Extract the [X, Y] coordinate from the center of the cell holding the provided text.  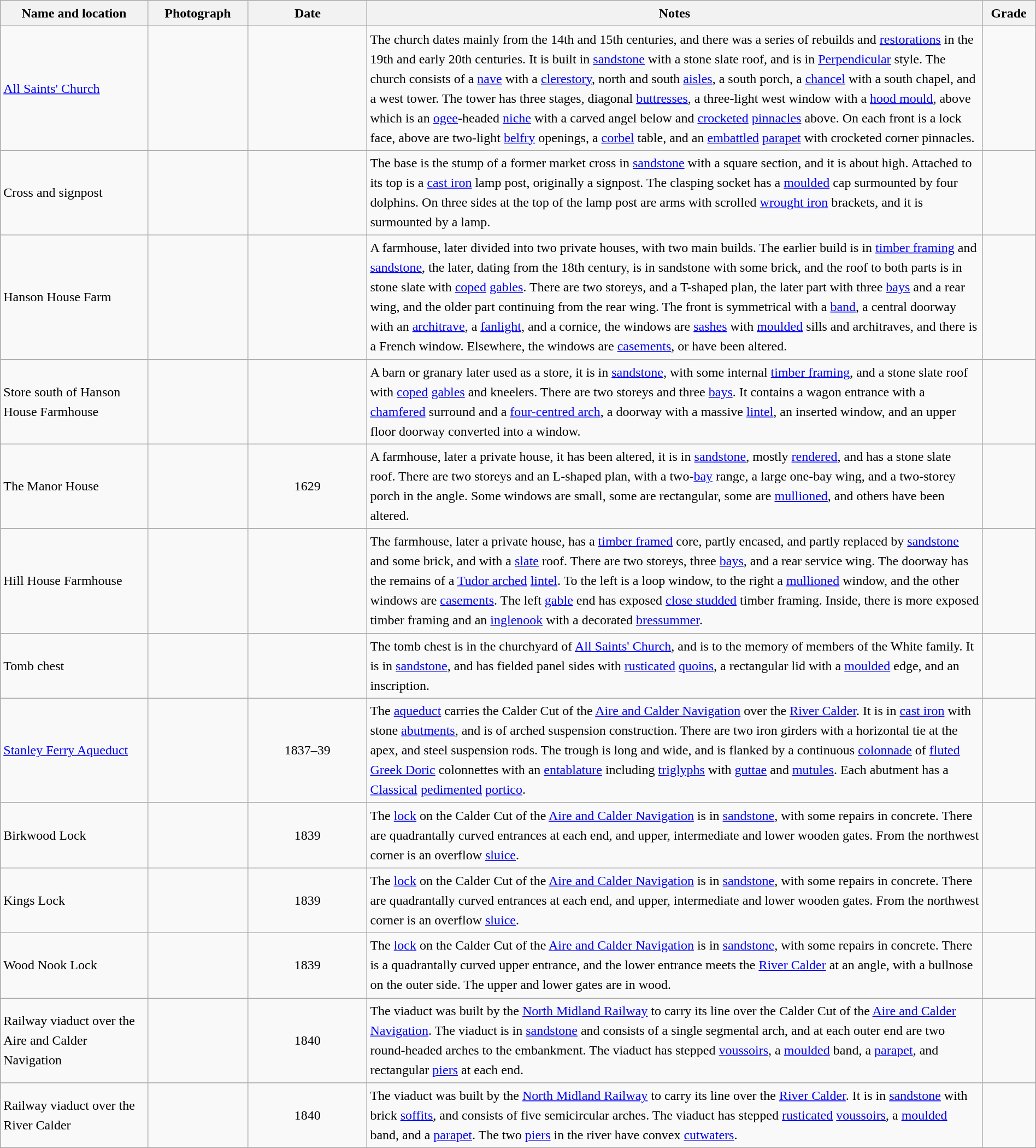
Stanley Ferry Aqueduct [74, 750]
Notes [674, 13]
1629 [308, 487]
Wood Nook Lock [74, 965]
All Saints' Church [74, 89]
Hanson House Farm [74, 297]
Name and location [74, 13]
Railway viaduct over the River Calder [74, 1115]
Railway viaduct over the Aire and Calder Navigation [74, 1041]
Grade [1009, 13]
The Manor House [74, 487]
Kings Lock [74, 900]
1837–39 [308, 750]
Date [308, 13]
Store south of Hanson House Farmhouse [74, 401]
Cross and signpost [74, 192]
Hill House Farmhouse [74, 581]
Photograph [198, 13]
Birkwood Lock [74, 835]
Tomb chest [74, 666]
